Identify which cell holds the provided text, then report its (x, y) central coordinate. 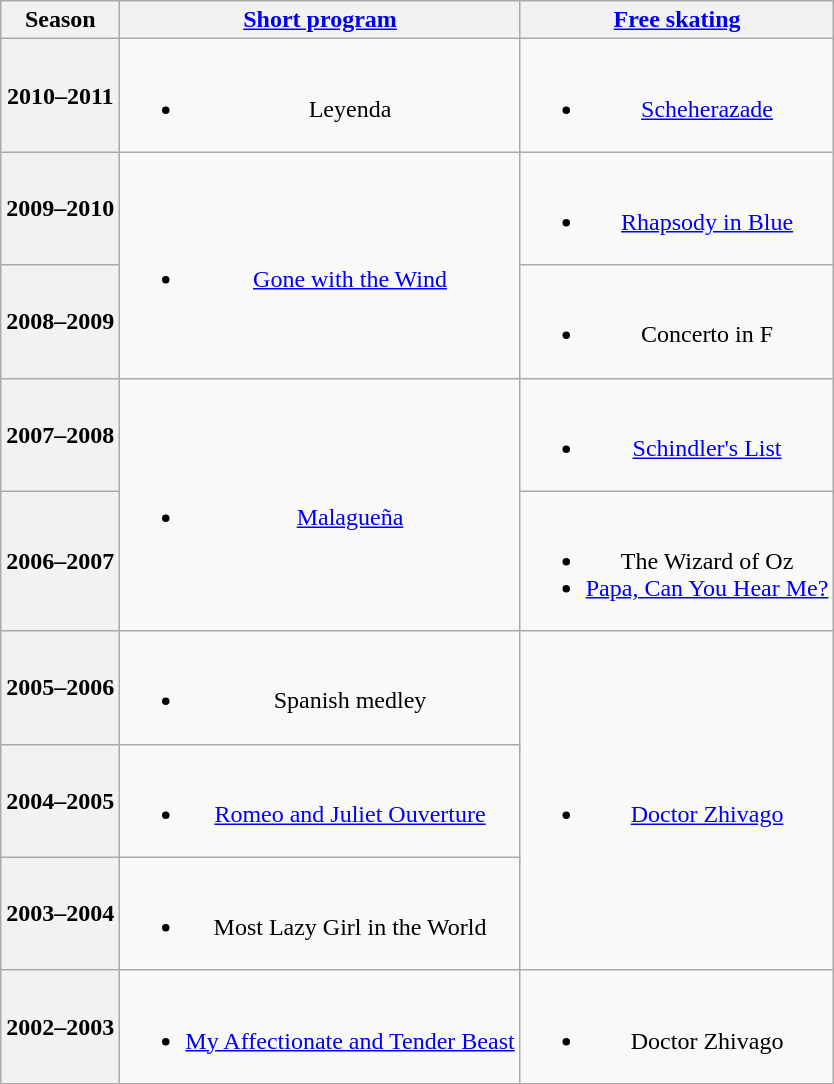
2004–2005 (60, 800)
Rhapsody in Blue (677, 208)
2009–2010 (60, 208)
Leyenda (320, 96)
Free skating (677, 20)
2007–2008 (60, 434)
Season (60, 20)
Concerto in F (677, 322)
2006–2007 (60, 561)
Short program (320, 20)
Schindler's List (677, 434)
Romeo and Juliet Ouverture (320, 800)
Malagueña (320, 504)
2005–2006 (60, 688)
The Wizard of OzPapa, Can You Hear Me? (677, 561)
Scheherazade (677, 96)
Most Lazy Girl in the World (320, 914)
2008–2009 (60, 322)
2010–2011 (60, 96)
2003–2004 (60, 914)
My Affectionate and Tender Beast (320, 1026)
Spanish medley (320, 688)
Gone with the Wind (320, 265)
2002–2003 (60, 1026)
